Return [x, y] of the center of cell containing provided text 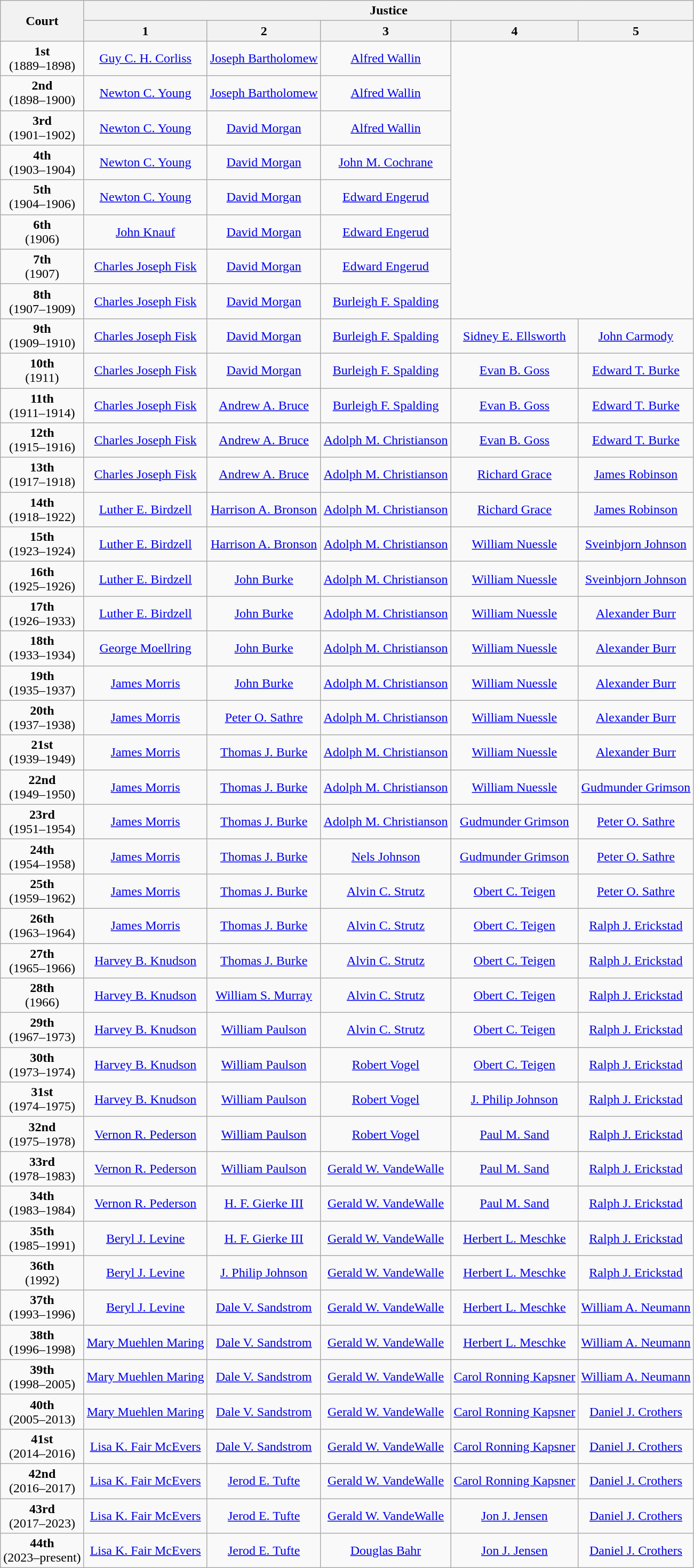
Sidney E. Ellsworth [514, 336]
John Carmody [636, 336]
21st(1939–1949) [42, 752]
10th(1911) [42, 370]
39th(1998–2005) [42, 1377]
1st(1889–1898) [42, 59]
Court [42, 21]
36th(1992) [42, 1273]
24th(1954–1958) [42, 857]
Guy C. H. Corliss [145, 59]
17th(1926–1933) [42, 613]
44th(2023–present) [42, 1551]
28th(1966) [42, 995]
John Knauf [145, 231]
29th(1967–1973) [42, 1030]
9th(1909–1910) [42, 336]
34th(1983–1984) [42, 1203]
31st(1974–1975) [42, 1100]
George Moellring [145, 649]
John M. Cochrane [386, 162]
5 [636, 31]
33rd(1978–1983) [42, 1169]
26th(1963–1964) [42, 926]
25th(1959–1962) [42, 891]
30th(1973–1974) [42, 1065]
15th(1923–1924) [42, 544]
4 [514, 31]
1 [145, 31]
27th(1965–1966) [42, 960]
11th(1911–1914) [42, 405]
16th(1925–1926) [42, 579]
42nd(2016–2017) [42, 1481]
38th(1996–1998) [42, 1342]
19th(1935–1937) [42, 683]
2nd(1898–1900) [42, 93]
43rd(2017–2023) [42, 1516]
12th(1915–1916) [42, 441]
23rd(1951–1954) [42, 821]
32nd(1975–1978) [42, 1134]
2 [264, 31]
22nd(1949–1950) [42, 787]
18th(1933–1934) [42, 649]
13th(1917–1918) [42, 475]
Douglas Bahr [386, 1551]
Nels Johnson [386, 857]
40th(2005–2013) [42, 1411]
5th(1904–1906) [42, 197]
4th(1903–1904) [42, 162]
35th(1985–1991) [42, 1238]
William S. Murray [264, 995]
14th(1918–1922) [42, 510]
37th(1993–1996) [42, 1308]
8th(1907–1909) [42, 301]
Justice [388, 11]
6th(1906) [42, 231]
3 [386, 31]
20th(1937–1938) [42, 718]
41st(2014–2016) [42, 1446]
7th(1907) [42, 267]
3rd(1901–1902) [42, 128]
